Provide the (X, Y) coordinate of the cell's center where the given text is located.  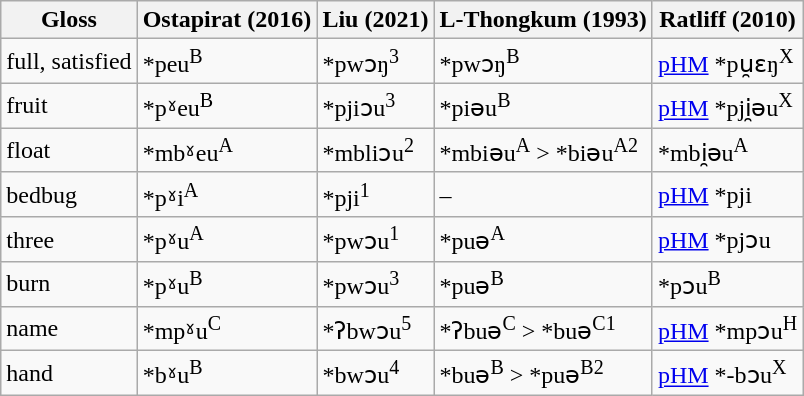
*pjiɔu3 (376, 106)
*bˠuB (227, 374)
*ʔbuəC > *buəC1 (543, 328)
hand (69, 374)
*puəA (543, 240)
pHM *pjɔu (727, 240)
*mpˠuC (227, 328)
*pwɔŋ3 (376, 62)
*pwɔu1 (376, 240)
*mbliɔu2 (376, 150)
*piəuB (543, 106)
*peuB (227, 62)
float (69, 150)
– (543, 194)
name (69, 328)
pHM *pji (727, 194)
*pˠiA (227, 194)
L-Thongkum (1993) (543, 20)
*mbiəuA > *biəuA2 (543, 150)
fruit (69, 106)
*mbˠeuA (227, 150)
*pˠeuB (227, 106)
pHM *mpɔuH (727, 328)
pHM *-bɔuX (727, 374)
*pwɔu3 (376, 284)
pHM *pji̯əuX (727, 106)
Ratliff (2010) (727, 20)
*bwɔu4 (376, 374)
*puəB (543, 284)
*ʔbwɔu5 (376, 328)
*mbi̯əuA (727, 150)
Ostapirat (2016) (227, 20)
pHM *pu̯ɛŋX (727, 62)
Gloss (69, 20)
bedbug (69, 194)
*pˠuA (227, 240)
*pwɔŋB (543, 62)
Liu (2021) (376, 20)
burn (69, 284)
full, satisfied (69, 62)
*pji1 (376, 194)
*pɔuB (727, 284)
three (69, 240)
*buəB > *puəB2 (543, 374)
*pˠuB (227, 284)
